Provide the (X, Y) coordinate of the cell's center where the given text is located.  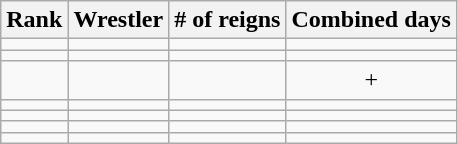
# of reigns (228, 20)
Rank (34, 20)
Wrestler (118, 20)
Combined days (371, 20)
+ (371, 80)
